Detect which cell encompasses the target text, then output its (X, Y) center coordinate. 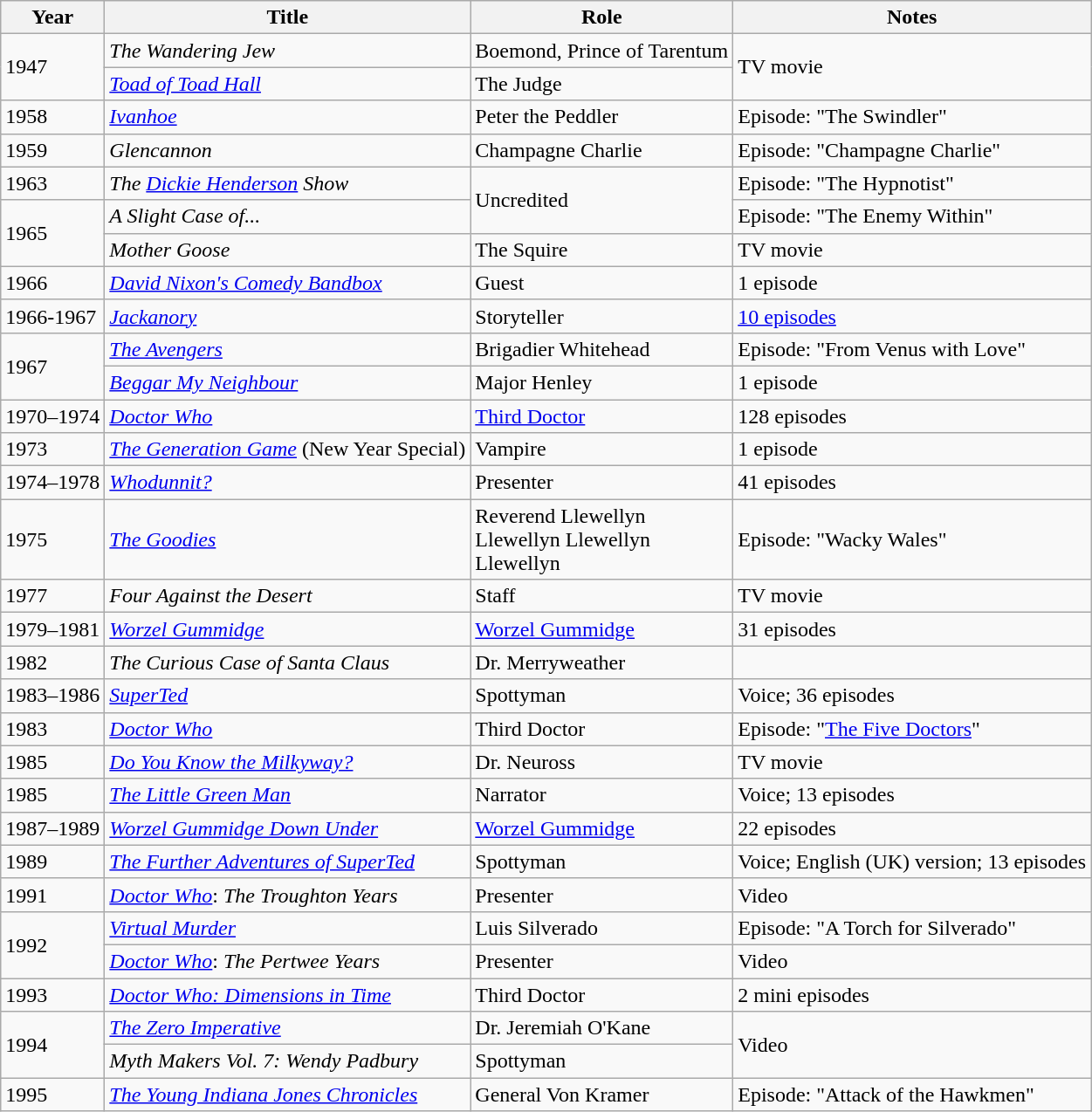
Four Against the Desert (288, 596)
1993 (52, 994)
David Nixon's Comedy Bandbox (288, 283)
Virtual Murder (288, 928)
The Wandering Jew (288, 51)
The Young Indiana Jones Chronicles (288, 1095)
1987–1989 (52, 828)
Guest (602, 283)
1983–1986 (52, 696)
1979–1981 (52, 629)
Episode: "The Enemy Within" (912, 216)
Narrator (602, 795)
31 episodes (912, 629)
The Avengers (288, 349)
Champagne Charlie (602, 150)
1963 (52, 183)
Jackanory (288, 316)
Storyteller (602, 316)
Dr. Neuross (602, 762)
Role (602, 17)
The Dickie Henderson Show (288, 183)
1989 (52, 861)
The Goodies (288, 539)
A Slight Case of... (288, 216)
Whodunnit? (288, 483)
Reverend LlewellynLlewellyn LlewellynLlewellyn (602, 539)
The Zero Imperative (288, 1028)
1967 (52, 366)
Glencannon (288, 150)
Uncredited (602, 200)
1970–1974 (52, 416)
22 episodes (912, 828)
2 mini episodes (912, 994)
1966-1967 (52, 316)
Dr. Merryweather (602, 662)
Episode: "The Hypnotist" (912, 183)
1983 (52, 729)
Doctor Who: Dimensions in Time (288, 994)
Episode: "From Venus with Love" (912, 349)
Peter the Peddler (602, 117)
Episode: "A Torch for Silverado" (912, 928)
1982 (52, 662)
Voice; 36 episodes (912, 696)
41 episodes (912, 483)
Episode: "Attack of the Hawkmen" (912, 1095)
Luis Silverado (602, 928)
1966 (52, 283)
General Von Kramer (602, 1095)
Beggar My Neighbour (288, 382)
Doctor Who: The Pertwee Years (288, 961)
Myth Makers Vol. 7: Wendy Padbury (288, 1061)
Vampire (602, 450)
The Judge (602, 84)
1992 (52, 944)
1977 (52, 596)
SuperTed (288, 696)
Doctor Who: The Troughton Years (288, 895)
Major Henley (602, 382)
Title (288, 17)
Boemond, Prince of Tarentum (602, 51)
Notes (912, 17)
128 episodes (912, 416)
Episode: "The Five Doctors" (912, 729)
The Generation Game (New Year Special) (288, 450)
The Squire (602, 250)
1959 (52, 150)
1974–1978 (52, 483)
Toad of Toad Hall (288, 84)
Staff (602, 596)
Mother Goose (288, 250)
1958 (52, 117)
1947 (52, 67)
Dr. Jeremiah O'Kane (602, 1028)
Do You Know the Milkyway? (288, 762)
Worzel Gummidge Down Under (288, 828)
Brigadier Whitehead (602, 349)
10 episodes (912, 316)
Voice; English (UK) version; 13 episodes (912, 861)
Episode: "Champagne Charlie" (912, 150)
1973 (52, 450)
1995 (52, 1095)
The Little Green Man (288, 795)
1975 (52, 539)
1994 (52, 1045)
1965 (52, 233)
Episode: "Wacky Wales" (912, 539)
Year (52, 17)
The Further Adventures of SuperTed (288, 861)
Voice; 13 episodes (912, 795)
Episode: "The Swindler" (912, 117)
The Curious Case of Santa Claus (288, 662)
Ivanhoe (288, 117)
1991 (52, 895)
